Identify which cell holds the provided text, then report its (x, y) central coordinate. 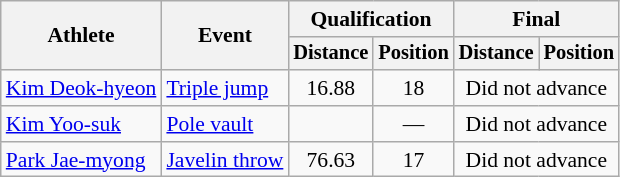
16.88 (330, 88)
Qualification (370, 19)
Triple jump (224, 88)
— (413, 124)
Event (224, 36)
Kim Deok-hyeon (82, 88)
Athlete (82, 36)
18 (413, 88)
Kim Yoo-suk (82, 124)
Pole vault (224, 124)
Final (536, 19)
